Search for the cell housing the specified text and yield its (x, y) center coordinate. 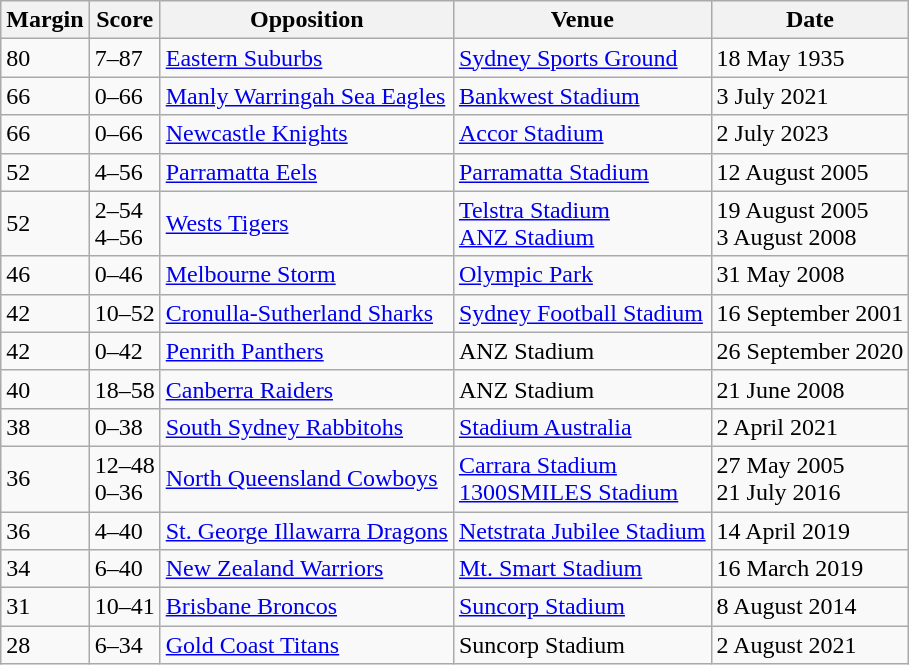
28 (45, 645)
4–40 (124, 531)
Penrith Panthers (306, 351)
Date (810, 20)
Stadium Australia (582, 427)
0–46 (124, 275)
New Zealand Warriors (306, 569)
0–42 (124, 351)
Mt. Smart Stadium (582, 569)
Canberra Raiders (306, 389)
Accor Stadium (582, 134)
31 (45, 607)
Eastern Suburbs (306, 58)
2 July 2023 (810, 134)
80 (45, 58)
Bankwest Stadium (582, 96)
2 August 2021 (810, 645)
12 August 2005 (810, 172)
46 (45, 275)
10–41 (124, 607)
Parramatta Stadium (582, 172)
19 August 20053 August 2008 (810, 224)
Carrara Stadium1300SMILES Stadium (582, 478)
7–87 (124, 58)
North Queensland Cowboys (306, 478)
34 (45, 569)
27 May 200521 July 2016 (810, 478)
31 May 2008 (810, 275)
38 (45, 427)
Venue (582, 20)
Manly Warringah Sea Eagles (306, 96)
Sydney Football Stadium (582, 313)
16 March 2019 (810, 569)
3 July 2021 (810, 96)
8 August 2014 (810, 607)
Wests Tigers (306, 224)
South Sydney Rabbitohs (306, 427)
40 (45, 389)
21 June 2008 (810, 389)
St. George Illawarra Dragons (306, 531)
26 September 2020 (810, 351)
6–34 (124, 645)
6–40 (124, 569)
Gold Coast Titans (306, 645)
Telstra StadiumANZ Stadium (582, 224)
10–52 (124, 313)
Olympic Park (582, 275)
18 May 1935 (810, 58)
16 September 2001 (810, 313)
14 April 2019 (810, 531)
Brisbane Broncos (306, 607)
Score (124, 20)
Newcastle Knights (306, 134)
Melbourne Storm (306, 275)
Netstrata Jubilee Stadium (582, 531)
Margin (45, 20)
Sydney Sports Ground (582, 58)
2–544–56 (124, 224)
Opposition (306, 20)
0–38 (124, 427)
Parramatta Eels (306, 172)
Cronulla-Sutherland Sharks (306, 313)
4–56 (124, 172)
18–58 (124, 389)
12–480–36 (124, 478)
2 April 2021 (810, 427)
